Find where the given text appears and provide that cell's center as [X, Y] coordinate. 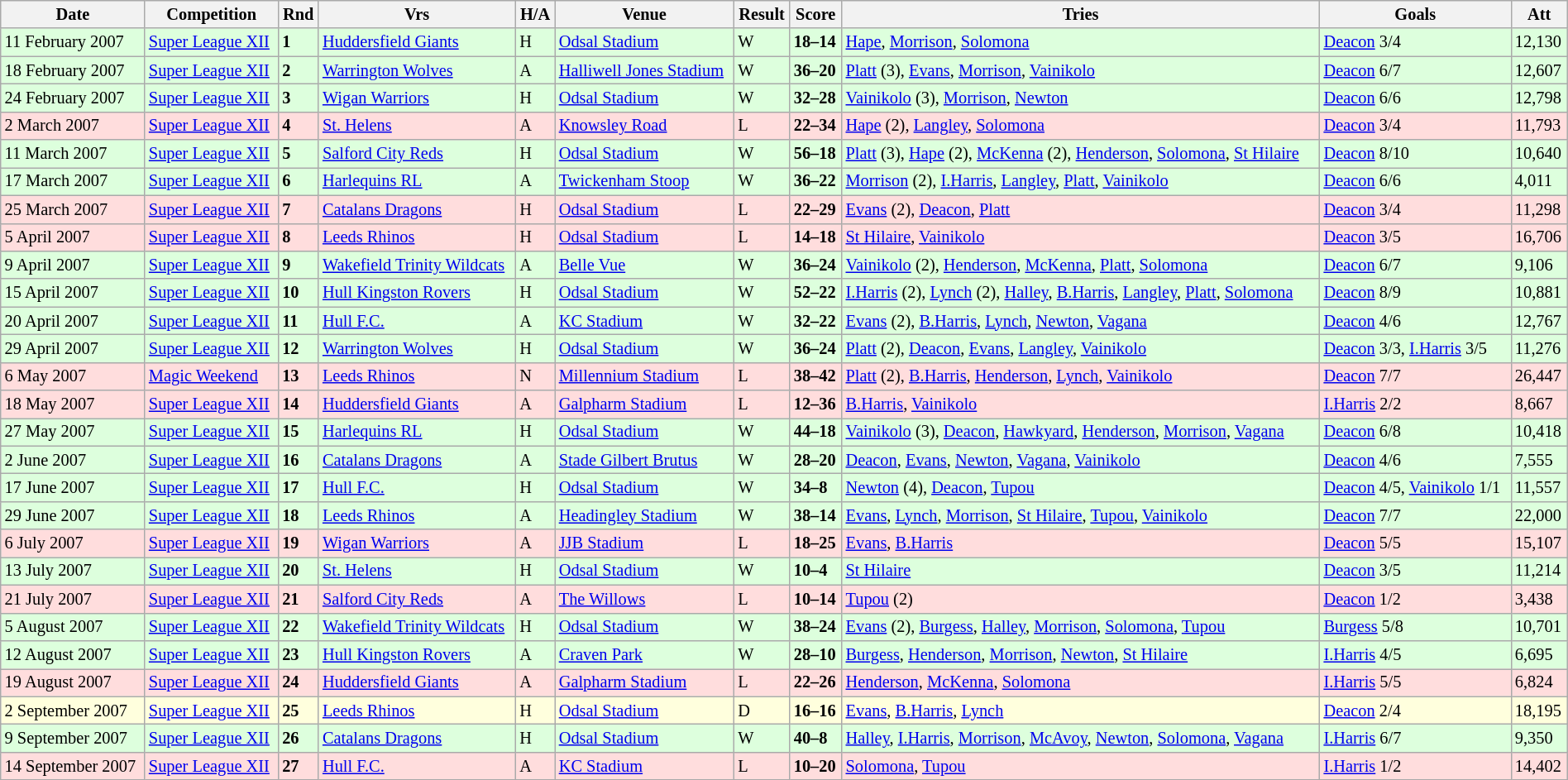
Venue [645, 14]
I.Harris 1/2 [1416, 766]
Knowsley Road [645, 126]
8,667 [1539, 404]
9,106 [1539, 265]
26,447 [1539, 376]
20 April 2007 [73, 321]
Burgess, Henderson, Morrison, Newton, St Hilaire [1081, 654]
Deacon 6/8 [1416, 432]
Morrison (2), I.Harris, Langley, Platt, Vainikolo [1081, 181]
Tries [1081, 14]
Craven Park [645, 654]
6,695 [1539, 654]
Evans (2), B.Harris, Lynch, Newton, Vagana [1081, 321]
Deacon 8/9 [1416, 293]
B.Harris, Vainikolo [1081, 404]
28–20 [815, 460]
5 [298, 154]
7 [298, 209]
11,298 [1539, 209]
11,793 [1539, 126]
H/A [535, 14]
26 [298, 738]
44–18 [815, 432]
Result [762, 14]
22,000 [1539, 515]
Deacon 8/10 [1416, 154]
18–14 [815, 42]
16 [298, 460]
9 [298, 265]
Rnd [298, 14]
Deacon 5/5 [1416, 543]
9,350 [1539, 738]
7,555 [1539, 460]
18 May 2007 [73, 404]
Deacon 2/4 [1416, 711]
Deacon, Evans, Newton, Vagana, Vainikolo [1081, 460]
21 July 2007 [73, 599]
St Hilaire [1081, 571]
10,701 [1539, 627]
Belle Vue [645, 265]
1 [298, 42]
Twickenham Stoop [645, 181]
6,824 [1539, 682]
Platt (3), Evans, Morrison, Vainikolo [1081, 70]
10–4 [815, 571]
Halley, I.Harris, Morrison, McAvoy, Newton, Solomona, Vagana [1081, 738]
11 [298, 321]
2 June 2007 [73, 460]
Millennium Stadium [645, 376]
10–20 [815, 766]
14–18 [815, 237]
24 [298, 682]
15 April 2007 [73, 293]
28–10 [815, 654]
27 May 2007 [73, 432]
38–42 [815, 376]
18–25 [815, 543]
14 September 2007 [73, 766]
The Willows [645, 599]
12 August 2007 [73, 654]
Competition [212, 14]
38–14 [815, 515]
6 May 2007 [73, 376]
21 [298, 599]
5 August 2007 [73, 627]
11 March 2007 [73, 154]
8 [298, 237]
15,107 [1539, 543]
Date [73, 14]
Att [1539, 14]
Magic Weekend [212, 376]
16,706 [1539, 237]
12–36 [815, 404]
10 [298, 293]
6 [298, 181]
11 February 2007 [73, 42]
Score [815, 14]
Henderson, McKenna, Solomona [1081, 682]
Solomona, Tupou [1081, 766]
22–29 [815, 209]
12,607 [1539, 70]
13 July 2007 [73, 571]
6 July 2007 [73, 543]
10–14 [815, 599]
36–22 [815, 181]
9 September 2007 [73, 738]
12,767 [1539, 321]
I.Harris (2), Lynch (2), Halley, B.Harris, Langley, Platt, Solomona [1081, 293]
5 April 2007 [73, 237]
Goals [1416, 14]
Platt (3), Hape (2), McKenna (2), Henderson, Solomona, St Hilaire [1081, 154]
29 June 2007 [73, 515]
JJB Stadium [645, 543]
Vrs [417, 14]
Vainikolo (3), Deacon, Hawkyard, Henderson, Morrison, Vagana [1081, 432]
Hape, Morrison, Solomona [1081, 42]
Deacon 3/3, I.Harris 3/5 [1416, 348]
Evans, Lynch, Morrison, St Hilaire, Tupou, Vainikolo [1081, 515]
27 [298, 766]
22–26 [815, 682]
I.Harris 2/2 [1416, 404]
38–24 [815, 627]
19 August 2007 [73, 682]
St Hilaire, Vainikolo [1081, 237]
N [535, 376]
25 March 2007 [73, 209]
I.Harris 6/7 [1416, 738]
I.Harris 4/5 [1416, 654]
I.Harris 5/5 [1416, 682]
11,557 [1539, 487]
Vainikolo (3), Morrison, Newton [1081, 98]
24 February 2007 [73, 98]
40–8 [815, 738]
17 [298, 487]
12,798 [1539, 98]
19 [298, 543]
Hape (2), Langley, Solomona [1081, 126]
Platt (2), B.Harris, Henderson, Lynch, Vainikolo [1081, 376]
Evans, B.Harris, Lynch [1081, 711]
29 April 2007 [73, 348]
9 April 2007 [73, 265]
23 [298, 654]
32–22 [815, 321]
17 June 2007 [73, 487]
34–8 [815, 487]
Stade Gilbert Brutus [645, 460]
3,438 [1539, 599]
22–34 [815, 126]
Evans, B.Harris [1081, 543]
13 [298, 376]
2 September 2007 [73, 711]
14 [298, 404]
Newton (4), Deacon, Tupou [1081, 487]
12,130 [1539, 42]
Burgess 5/8 [1416, 627]
Evans (2), Deacon, Platt [1081, 209]
4 [298, 126]
Tupou (2) [1081, 599]
12 [298, 348]
Platt (2), Deacon, Evans, Langley, Vainikolo [1081, 348]
4,011 [1539, 181]
Vainikolo (2), Henderson, McKenna, Platt, Solomona [1081, 265]
16–16 [815, 711]
D [762, 711]
2 [298, 70]
14,402 [1539, 766]
17 March 2007 [73, 181]
Deacon 1/2 [1416, 599]
Headingley Stadium [645, 515]
11,276 [1539, 348]
18 February 2007 [73, 70]
Halliwell Jones Stadium [645, 70]
56–18 [815, 154]
10,881 [1539, 293]
3 [298, 98]
11,214 [1539, 571]
22 [298, 627]
10,418 [1539, 432]
36–20 [815, 70]
15 [298, 432]
18 [298, 515]
10,640 [1539, 154]
2 March 2007 [73, 126]
25 [298, 711]
20 [298, 571]
Evans (2), Burgess, Halley, Morrison, Solomona, Tupou [1081, 627]
32–28 [815, 98]
Deacon 4/5, Vainikolo 1/1 [1416, 487]
52–22 [815, 293]
18,195 [1539, 711]
